Find where the given text appears and provide that cell's center as [X, Y] coordinate. 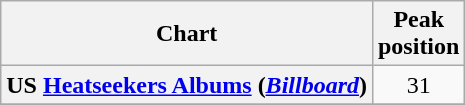
31 [418, 85]
Chart [187, 34]
Peakposition [418, 34]
US Heatseekers Albums (Billboard) [187, 85]
